Pinpoint the cell where the given text exists, returning its (x, y) midpoint coordinate. 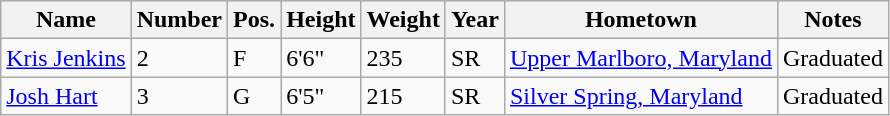
Year (474, 20)
6'5" (321, 96)
Silver Spring, Maryland (640, 96)
215 (403, 96)
Upper Marlboro, Maryland (640, 58)
235 (403, 58)
Josh Hart (66, 96)
Number (179, 20)
Pos. (254, 20)
F (254, 58)
Notes (832, 20)
Kris Jenkins (66, 58)
Weight (403, 20)
6'6" (321, 58)
Name (66, 20)
Height (321, 20)
3 (179, 96)
Hometown (640, 20)
G (254, 96)
2 (179, 58)
